Identify which cell holds the provided text, then report its [X, Y] central coordinate. 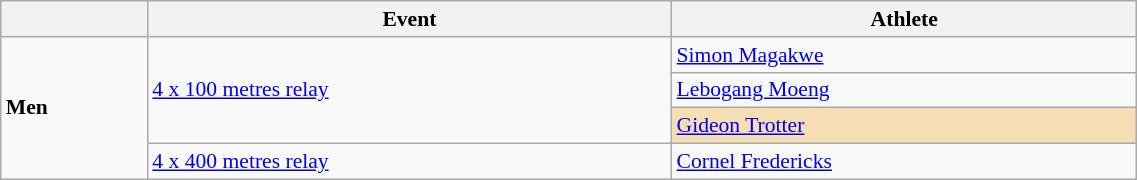
Simon Magakwe [904, 55]
4 x 100 metres relay [409, 90]
Men [74, 108]
Event [409, 19]
Lebogang Moeng [904, 90]
Athlete [904, 19]
Cornel Fredericks [904, 162]
4 x 400 metres relay [409, 162]
Gideon Trotter [904, 126]
